Return (x, y) of the center of cell containing provided text 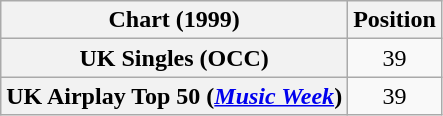
UK Singles (OCC) (174, 58)
Position (395, 20)
UK Airplay Top 50 (Music Week) (174, 96)
Chart (1999) (174, 20)
